Identify which cell holds the provided text, then report its (x, y) central coordinate. 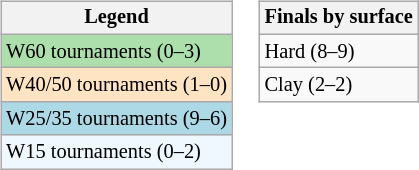
Clay (2–2) (339, 85)
W25/35 tournaments (9–6) (116, 119)
Finals by surface (339, 18)
W40/50 tournaments (1–0) (116, 85)
Legend (116, 18)
Hard (8–9) (339, 51)
W15 tournaments (0–2) (116, 152)
W60 tournaments (0–3) (116, 51)
